Provide the [x, y] coordinate of the cell's center where the given text is located.  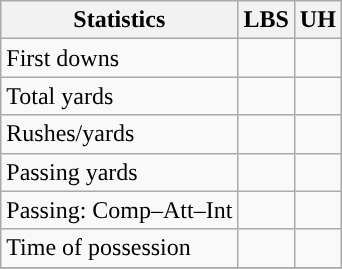
First downs [120, 58]
Statistics [120, 20]
Passing yards [120, 172]
LBS [266, 20]
Total yards [120, 96]
Time of possession [120, 248]
UH [318, 20]
Passing: Comp–Att–Int [120, 210]
Rushes/yards [120, 134]
